Pinpoint the cell where the given text exists, returning its [x, y] midpoint coordinate. 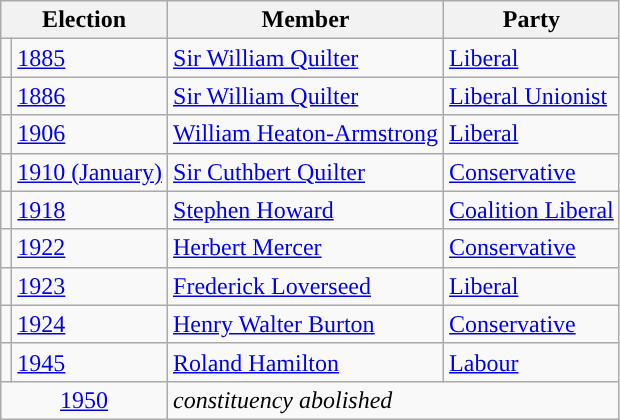
Roland Hamilton [306, 362]
1945 [90, 362]
1950 [84, 400]
1886 [90, 96]
Labour [532, 362]
constituency abolished [394, 400]
Coalition Liberal [532, 210]
1923 [90, 286]
Frederick Loverseed [306, 286]
1922 [90, 248]
1918 [90, 210]
Stephen Howard [306, 210]
Party [532, 20]
William Heaton-Armstrong [306, 134]
Sir Cuthbert Quilter [306, 172]
1910 (January) [90, 172]
Liberal Unionist [532, 96]
Herbert Mercer [306, 248]
1906 [90, 134]
Member [306, 20]
Election [84, 20]
Henry Walter Burton [306, 324]
1885 [90, 58]
1924 [90, 324]
